Find where the given text appears and provide that cell's center as (X, Y) coordinate. 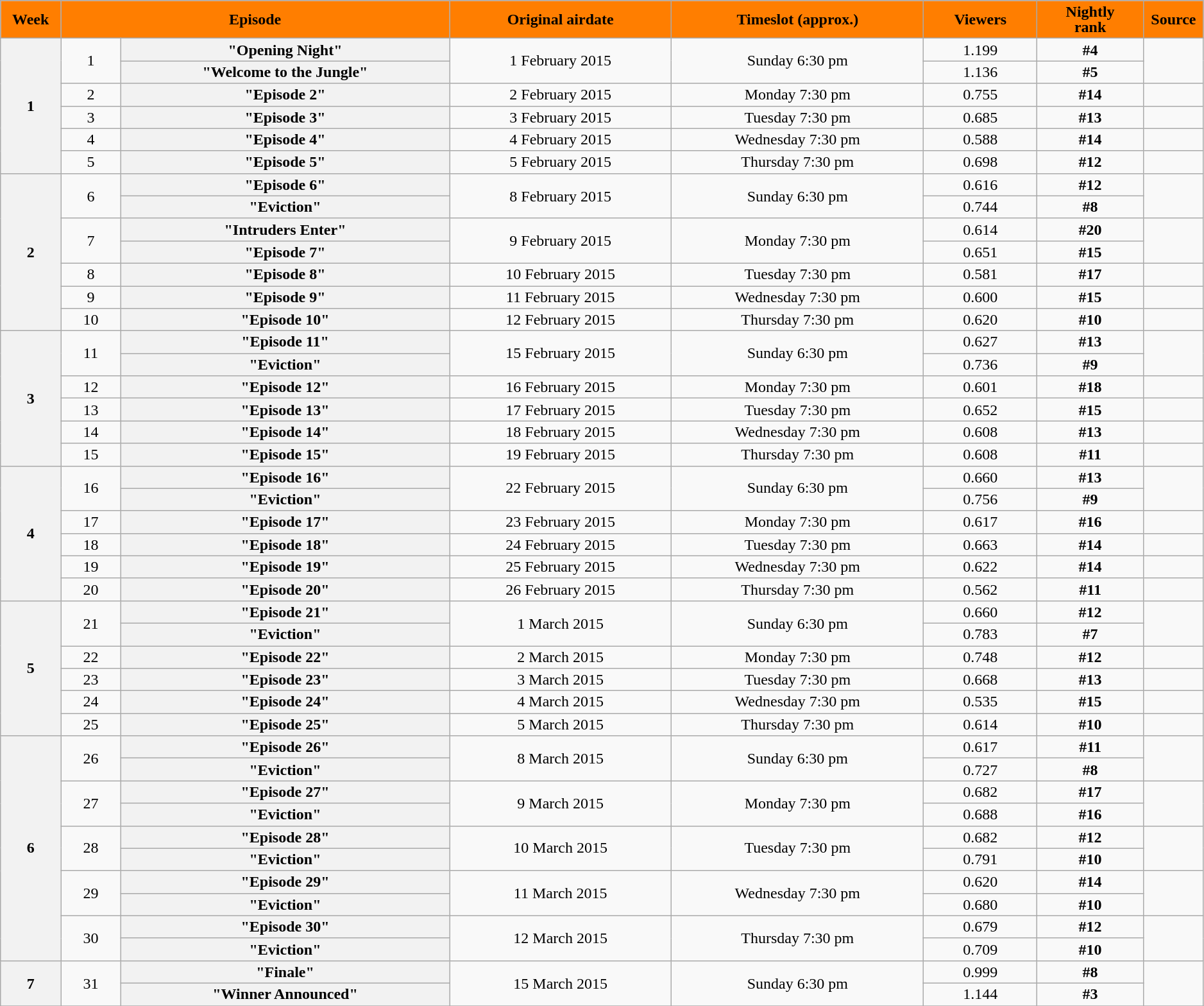
2 March 2015 (561, 657)
"Episode 9" (285, 298)
1.144 (980, 994)
24 February 2015 (561, 544)
19 (91, 567)
0.600 (980, 298)
0.588 (980, 140)
0.744 (980, 207)
"Episode 25" (285, 725)
"Episode 17" (285, 522)
"Episode 7" (285, 251)
"Episode 5" (285, 162)
9 February 2015 (561, 241)
8 (91, 275)
#5 (1090, 72)
0.688 (980, 815)
"Episode 4" (285, 140)
24 (91, 702)
"Episode 21" (285, 612)
4 March 2015 (561, 702)
"Episode 16" (285, 477)
8 February 2015 (561, 196)
"Episode 28" (285, 837)
0.668 (980, 680)
13 (91, 409)
1 March 2015 (561, 623)
"Intruders Enter" (285, 230)
"Welcome to the Jungle" (285, 72)
12 February 2015 (561, 320)
"Episode 19" (285, 567)
9 March 2015 (561, 803)
0.651 (980, 251)
"Winner Announced" (285, 994)
0.748 (980, 657)
0.698 (980, 162)
"Episode 18" (285, 544)
10 March 2015 (561, 848)
0.736 (980, 364)
Viewers (980, 19)
0.783 (980, 634)
21 (91, 623)
"Episode 13" (285, 409)
"Finale" (285, 971)
11 March 2015 (561, 893)
0.679 (980, 926)
"Episode 6" (285, 185)
3 March 2015 (561, 680)
5 March 2015 (561, 725)
19 February 2015 (561, 454)
20 (91, 589)
17 February 2015 (561, 409)
"Episode 11" (285, 343)
0.709 (980, 950)
"Episode 22" (285, 657)
5 February 2015 (561, 162)
23 (91, 680)
0.627 (980, 343)
16 February 2015 (561, 388)
0.663 (980, 544)
"Episode 20" (285, 589)
Nightlyrank (1090, 19)
26 (91, 758)
0.791 (980, 860)
#20 (1090, 230)
4 February 2015 (561, 140)
#18 (1090, 388)
"Episode 26" (285, 747)
0.685 (980, 117)
0.601 (980, 388)
#3 (1090, 994)
"Episode 24" (285, 702)
25 February 2015 (561, 567)
"Episode 23" (285, 680)
Timeslot (approx.) (798, 19)
0.680 (980, 905)
17 (91, 522)
0.562 (980, 589)
8 March 2015 (561, 758)
30 (91, 938)
11 February 2015 (561, 298)
#4 (1090, 50)
0.755 (980, 95)
0.727 (980, 770)
#7 (1090, 634)
0.535 (980, 702)
"Episode 14" (285, 432)
22 February 2015 (561, 488)
11 (91, 354)
0.652 (980, 409)
Week (31, 19)
0.756 (980, 499)
0.999 (980, 971)
28 (91, 848)
3 February 2015 (561, 117)
Original airdate (561, 19)
"Episode 30" (285, 926)
12 March 2015 (561, 938)
Source (1174, 19)
"Episode 12" (285, 388)
22 (91, 657)
9 (91, 298)
12 (91, 388)
0.622 (980, 567)
0.581 (980, 275)
1 February 2015 (561, 61)
"Episode 27" (285, 792)
1.199 (980, 50)
"Episode 3" (285, 117)
15 (91, 454)
"Episode 2" (285, 95)
15 March 2015 (561, 983)
"Episode 8" (285, 275)
14 (91, 432)
27 (91, 803)
18 February 2015 (561, 432)
15 February 2015 (561, 354)
23 February 2015 (561, 522)
1.136 (980, 72)
"Episode 15" (285, 454)
"Episode 10" (285, 320)
25 (91, 725)
2 February 2015 (561, 95)
"Opening Night" (285, 50)
"Episode 29" (285, 882)
10 (91, 320)
Episode (255, 19)
0.616 (980, 185)
29 (91, 893)
31 (91, 983)
18 (91, 544)
16 (91, 488)
10 February 2015 (561, 275)
26 February 2015 (561, 589)
